Pinpoint the cell where the given text exists, returning its (x, y) midpoint coordinate. 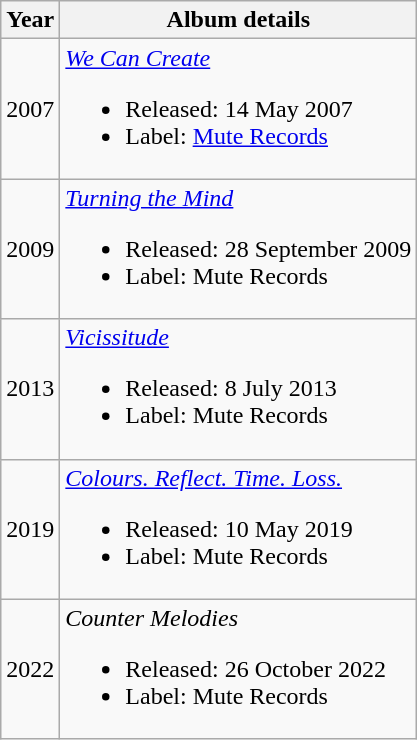
Year (30, 20)
Colours. Reflect. Time. Loss.Released: 10 May 2019Label: Mute Records (238, 529)
2013 (30, 389)
VicissitudeReleased: 8 July 2013Label: Mute Records (238, 389)
2009 (30, 249)
Counter MelodiesReleased: 26 October 2022Label: Mute Records (238, 669)
Album details (238, 20)
2007 (30, 109)
2022 (30, 669)
Turning the MindReleased: 28 September 2009Label: Mute Records (238, 249)
We Can CreateReleased: 14 May 2007Label: Mute Records (238, 109)
2019 (30, 529)
